Scan for the cell matching the given text and deliver its (X, Y) coordinate at center. 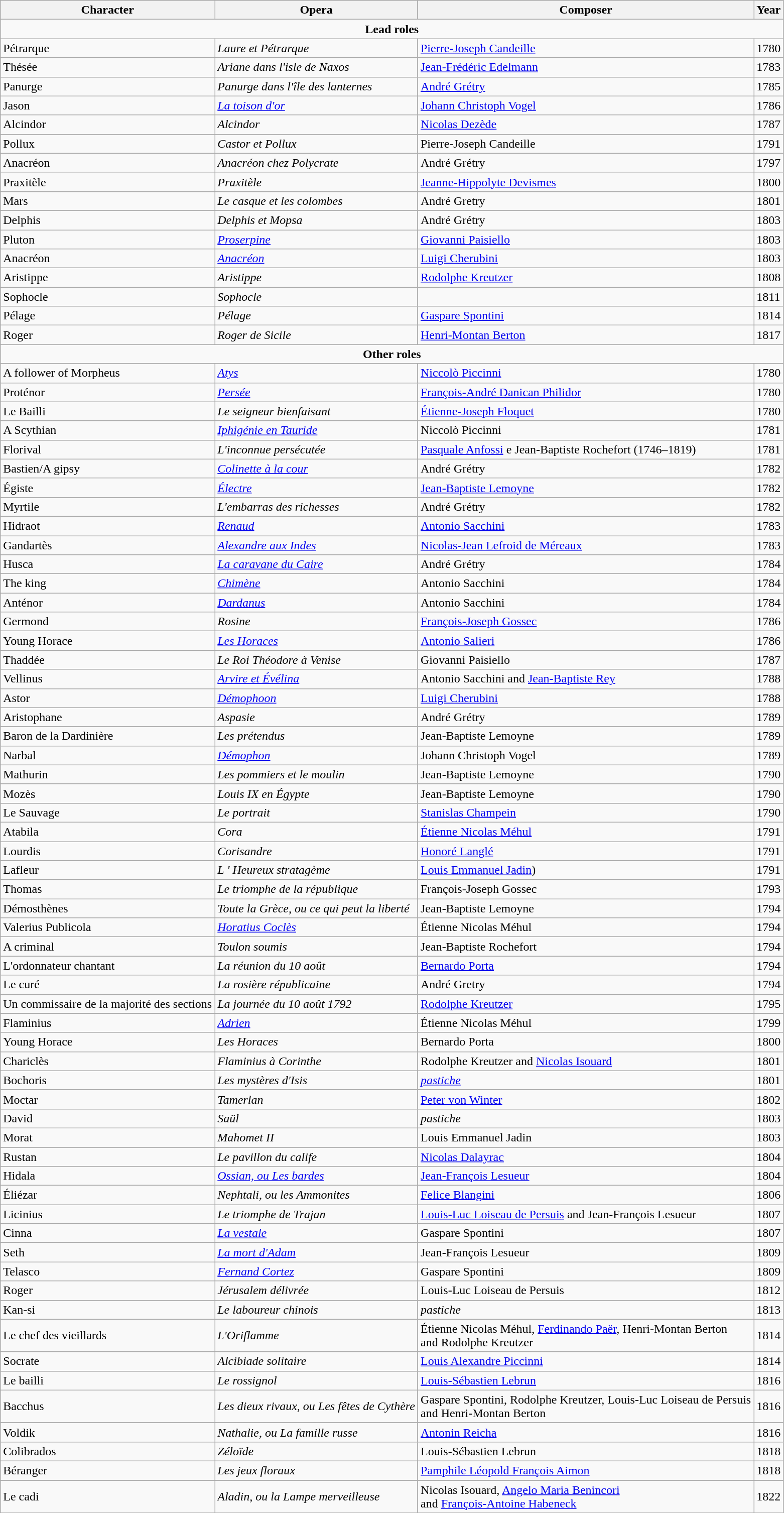
Opera (316, 10)
Bastien/A gipsy (107, 469)
1811 (769, 297)
Seth (107, 1252)
Voldik (107, 1432)
Le Sauvage (107, 812)
Germond (107, 622)
La rosière républicaine (316, 985)
Chimène (316, 584)
Étienne-Joseph Floquet (585, 411)
Le Bailli (107, 411)
Démosthènes (107, 908)
Le Roi Théodore à Venise (316, 660)
Étienne Nicolas Méhul, Ferdinando Paër, Henri-Montan Berton and Rodolphe Kreutzer (585, 1336)
Licinius (107, 1214)
Flaminius à Corinthe (316, 1061)
1799 (769, 1023)
Renaud (316, 526)
Chariclès (107, 1061)
Nephtali, ou les Ammonites (316, 1195)
Démophoon (316, 698)
Peter von Winter (585, 1099)
Proserpine (316, 240)
Lead roles (392, 29)
L ' Heureux stratagème (316, 870)
Louis IX en Égypte (316, 793)
Thomas (107, 889)
Felice Blangini (585, 1195)
La caravane du Caire (316, 564)
Toute la Grèce, ou ce qui peut la liberté (316, 908)
Colibrados (107, 1451)
Louis-Luc Loiseau de Persuis (585, 1291)
1785 (769, 86)
Le laboureur chinois (316, 1310)
Gaspare Spontini, Rodolphe Kreutzer, Louis-Luc Loiseau de Persuisand Henri-Montan Berton (585, 1406)
Mathurin (107, 774)
Le seigneur bienfaisant (316, 411)
Pétrarque (107, 48)
1806 (769, 1195)
Saül (316, 1118)
Pasquale Anfossi e Jean-Baptiste Rochefort (1746–1819) (585, 449)
Le triomphe de Trajan (316, 1214)
Mars (107, 201)
Démophon (316, 755)
Gandartès (107, 545)
Mahomet II (316, 1137)
Atys (316, 373)
Le chef des vieillards (107, 1336)
Mozès (107, 793)
Ossian, ou Les bardes (316, 1176)
Colinette à la cour (316, 469)
Les jeux floraux (316, 1470)
Électre (316, 488)
Thésée (107, 67)
1795 (769, 1004)
David (107, 1118)
Cora (316, 832)
Louis Emmanuel Jadin (585, 1137)
1817 (769, 335)
La mort d'Adam (316, 1252)
Nicolas-Jean Lefroid de Méreaux (585, 545)
1813 (769, 1310)
Corisandre (316, 851)
Égiste (107, 488)
1793 (769, 889)
Honoré Langlé (585, 851)
Le rossignol (316, 1380)
Atabila (107, 832)
Composer (585, 10)
Pamphile Léopold François Aimon (585, 1470)
The king (107, 584)
Moctar (107, 1099)
Rustan (107, 1156)
L'embarras des richesses (316, 507)
Proténor (107, 392)
Béranger (107, 1470)
Flaminius (107, 1023)
Other roles (392, 354)
Socrate (107, 1361)
Alexandre aux Indes (316, 545)
François-André Danican Philidor (585, 392)
La vestale (316, 1233)
Delphis (107, 220)
Les dieux rivaux, ou Les fêtes de Cythère (316, 1406)
Astor (107, 698)
Le casque et les colombes (316, 201)
Bochoris (107, 1080)
Tamerlan (316, 1099)
Éliézar (107, 1195)
Pluton (107, 240)
Alcibiade solitaire (316, 1361)
Aladin, ou la Lampe merveilleuse (316, 1496)
Le triomphe de la république (316, 889)
Antonio Sacchini and Jean-Baptiste Rey (585, 679)
La réunion du 10 août (316, 966)
Toulon soumis (316, 947)
Nicolas Isouard, Angelo Maria Benincoriand François-Antoine Habeneck (585, 1496)
Kan-si (107, 1310)
Arvire et Évélina (316, 679)
Dardanus (316, 603)
1822 (769, 1496)
Thaddée (107, 660)
Henri-Montan Berton (585, 335)
Telasco (107, 1271)
Jean-Frédéric Edelmann (585, 67)
Character (107, 10)
Pollux (107, 144)
Bacchus (107, 1406)
Un commissaire de la majorité des sections (107, 1004)
Horatius Coclès (316, 927)
Fernand Cortez (316, 1271)
1812 (769, 1291)
L'inconnue persécutée (316, 449)
Panurge (107, 86)
Les prétendus (316, 736)
Hidraot (107, 526)
1808 (769, 278)
Le curé (107, 985)
Laure et Pétrarque (316, 48)
Iphigénie en Tauride (316, 430)
Antonio Salieri (585, 641)
L'Oriflamme (316, 1336)
Vellinus (107, 679)
Nicolas Dalayrac (585, 1156)
Louis Emmanuel Jadin) (585, 870)
La journée du 10 août 1792 (316, 1004)
Anacréon chez Polycrate (316, 163)
Jason (107, 105)
Jean-Baptiste Rochefort (585, 947)
Anténor (107, 603)
Delphis et Mopsa (316, 220)
Nathalie, ou La famille russe (316, 1432)
Jérusalem délivrée (316, 1291)
Panurge dans l'île des lanternes (316, 86)
Roger de Sicile (316, 335)
Louis Alexandre Piccinni (585, 1361)
Year (769, 10)
Antonin Reicha (585, 1432)
Baron de la Dardinière (107, 736)
Nicolas Dezède (585, 125)
La toison d'or (316, 105)
Stanislas Champein (585, 812)
Rosine (316, 622)
Florival (107, 449)
Aspasie (316, 717)
Valerius Publicola (107, 927)
Hidala (107, 1176)
Lafleur (107, 870)
Ariane dans l'isle de Naxos (316, 67)
Les pommiers et le moulin (316, 774)
A Scythian (107, 430)
Aristophane (107, 717)
1802 (769, 1099)
Cinna (107, 1233)
1797 (769, 163)
Castor et Pollux (316, 144)
Rodolphe Kreutzer and Nicolas Isouard (585, 1061)
Adrien (316, 1023)
Persée (316, 392)
Husca (107, 564)
Louis-Luc Loiseau de Persuis and Jean-François Lesueur (585, 1214)
Le portrait (316, 812)
Le cadi (107, 1496)
A follower of Morpheus (107, 373)
Morat (107, 1137)
Le bailli (107, 1380)
Le pavillon du calife (316, 1156)
L'ordonnateur chantant (107, 966)
A criminal (107, 947)
Les mystères d'Isis (316, 1080)
Myrtile (107, 507)
Lourdis (107, 851)
Zéloïde (316, 1451)
Jeanne-Hippolyte Devismes (585, 182)
Narbal (107, 755)
